Identify which cell holds the provided text, then report its (x, y) central coordinate. 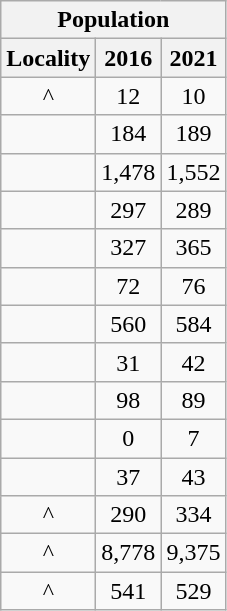
2021 (194, 58)
31 (128, 362)
1,552 (194, 172)
72 (128, 286)
42 (194, 362)
10 (194, 96)
0 (128, 438)
9,375 (194, 553)
2016 (128, 58)
289 (194, 210)
290 (128, 515)
76 (194, 286)
12 (128, 96)
560 (128, 324)
37 (128, 477)
98 (128, 400)
8,778 (128, 553)
Population (114, 20)
297 (128, 210)
89 (194, 400)
541 (128, 591)
184 (128, 134)
7 (194, 438)
1,478 (128, 172)
Locality (48, 58)
584 (194, 324)
43 (194, 477)
189 (194, 134)
529 (194, 591)
327 (128, 248)
334 (194, 515)
365 (194, 248)
